Identify which cell holds the provided text, then report its [x, y] central coordinate. 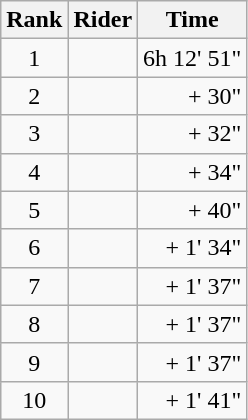
4 [34, 172]
10 [34, 400]
+ 1' 41" [192, 400]
+ 30" [192, 96]
+ 1' 34" [192, 248]
3 [34, 134]
Rider [103, 20]
5 [34, 210]
1 [34, 58]
+ 40" [192, 210]
Time [192, 20]
6h 12' 51" [192, 58]
8 [34, 324]
+ 34" [192, 172]
Rank [34, 20]
9 [34, 362]
2 [34, 96]
7 [34, 286]
6 [34, 248]
+ 32" [192, 134]
